Identify which cell holds the provided text, then report its (X, Y) central coordinate. 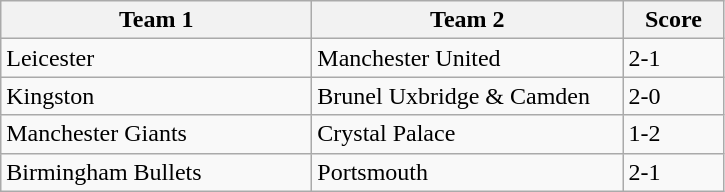
Team 2 (468, 20)
Kingston (156, 96)
1-2 (674, 134)
Birmingham Bullets (156, 172)
Portsmouth (468, 172)
Manchester Giants (156, 134)
Brunel Uxbridge & Camden (468, 96)
Crystal Palace (468, 134)
Manchester United (468, 58)
2-0 (674, 96)
Leicester (156, 58)
Team 1 (156, 20)
Score (674, 20)
